Extract the [X, Y] coordinate from the center of the cell holding the provided text.  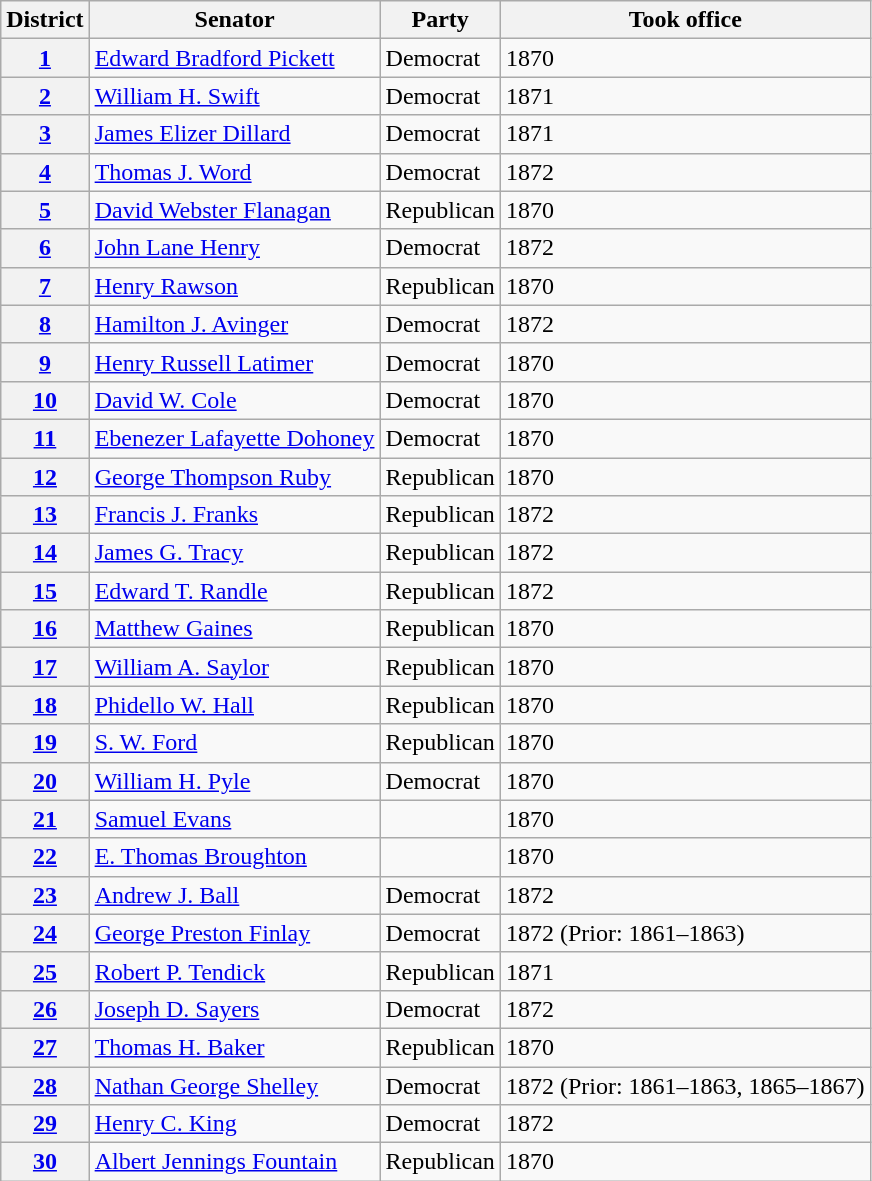
9 [45, 362]
Matthew Gaines [234, 629]
27 [45, 1047]
Thomas H. Baker [234, 1047]
23 [45, 895]
17 [45, 667]
James Elizer Dillard [234, 134]
Andrew J. Ball [234, 895]
Joseph D. Sayers [234, 1009]
Robert P. Tendick [234, 971]
E. Thomas Broughton [234, 857]
David Webster Flanagan [234, 210]
James G. Tracy [234, 553]
S. W. Ford [234, 743]
22 [45, 857]
24 [45, 933]
6 [45, 248]
Francis J. Franks [234, 515]
15 [45, 591]
12 [45, 477]
14 [45, 553]
Hamilton J. Avinger [234, 324]
David W. Cole [234, 400]
George Preston Finlay [234, 933]
Henry Russell Latimer [234, 362]
11 [45, 438]
16 [45, 629]
Edward Bradford Pickett [234, 58]
10 [45, 400]
20 [45, 781]
25 [45, 971]
18 [45, 705]
1872 (Prior: 1861–1863) [685, 933]
1 [45, 58]
3 [45, 134]
Took office [685, 20]
John Lane Henry [234, 248]
Albert Jennings Fountain [234, 1162]
26 [45, 1009]
William H. Pyle [234, 781]
7 [45, 286]
District [45, 20]
Thomas J. Word [234, 172]
Nathan George Shelley [234, 1085]
30 [45, 1162]
1872 (Prior: 1861–1863, 1865–1867) [685, 1085]
Samuel Evans [234, 819]
George Thompson Ruby [234, 477]
8 [45, 324]
13 [45, 515]
Phidello W. Hall [234, 705]
Party [440, 20]
Senator [234, 20]
William A. Saylor [234, 667]
Henry Rawson [234, 286]
Ebenezer Lafayette Dohoney [234, 438]
Henry C. King [234, 1124]
2 [45, 96]
19 [45, 743]
29 [45, 1124]
4 [45, 172]
William H. Swift [234, 96]
21 [45, 819]
28 [45, 1085]
5 [45, 210]
Edward T. Randle [234, 591]
